For the text-containing cell, return its midpoint in [x, y] coordinate format. 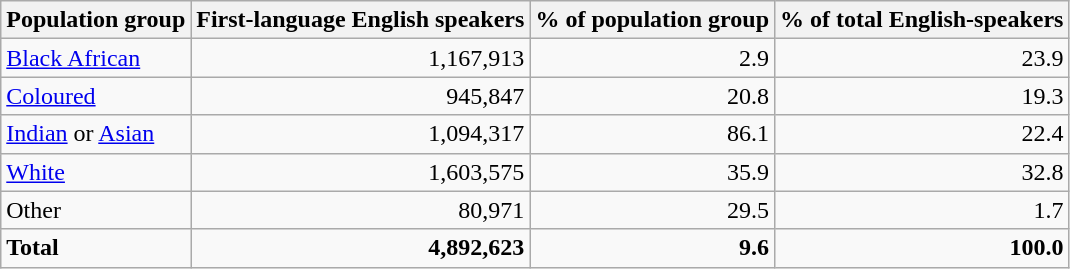
32.8 [922, 172]
9.6 [652, 248]
Total [96, 248]
100.0 [922, 248]
1.7 [922, 210]
Coloured [96, 96]
White [96, 172]
80,971 [360, 210]
22.4 [922, 134]
% of total English-speakers [922, 20]
Indian or Asian [96, 134]
1,603,575 [360, 172]
First-language English speakers [360, 20]
% of population group [652, 20]
2.9 [652, 58]
35.9 [652, 172]
86.1 [652, 134]
4,892,623 [360, 248]
1,167,913 [360, 58]
Other [96, 210]
945,847 [360, 96]
1,094,317 [360, 134]
20.8 [652, 96]
29.5 [652, 210]
Black African [96, 58]
19.3 [922, 96]
23.9 [922, 58]
Population group [96, 20]
